Provide the [X, Y] coordinate of the cell's center where the given text is located.  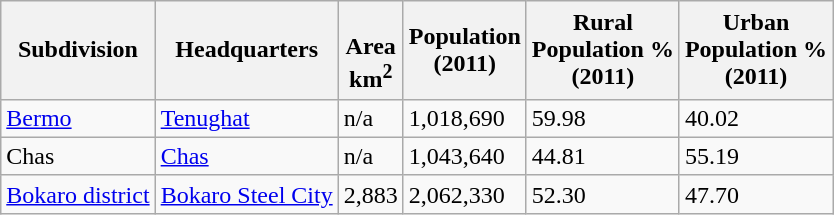
Population(2011) [464, 50]
55.19 [756, 156]
Bermo [78, 118]
1,043,640 [464, 156]
Bokaro Steel City [246, 194]
Areakm2 [370, 50]
Urban Population % (2011) [756, 50]
Tenughat [246, 118]
2,062,330 [464, 194]
47.70 [756, 194]
2,883 [370, 194]
RuralPopulation %(2011) [602, 50]
40.02 [756, 118]
Headquarters [246, 50]
Bokaro district [78, 194]
44.81 [602, 156]
52.30 [602, 194]
1,018,690 [464, 118]
59.98 [602, 118]
Subdivision [78, 50]
